Capture the cell that displays the provided text and extract its (X, Y) central coordinate. 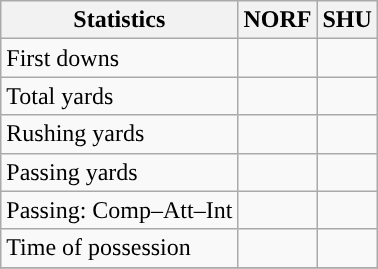
Statistics (120, 20)
Total yards (120, 96)
First downs (120, 58)
Passing yards (120, 172)
SHU (347, 20)
NORF (278, 20)
Time of possession (120, 248)
Rushing yards (120, 134)
Passing: Comp–Att–Int (120, 210)
